From the cell containing the given text, extract its center point as [X, Y] coordinate. 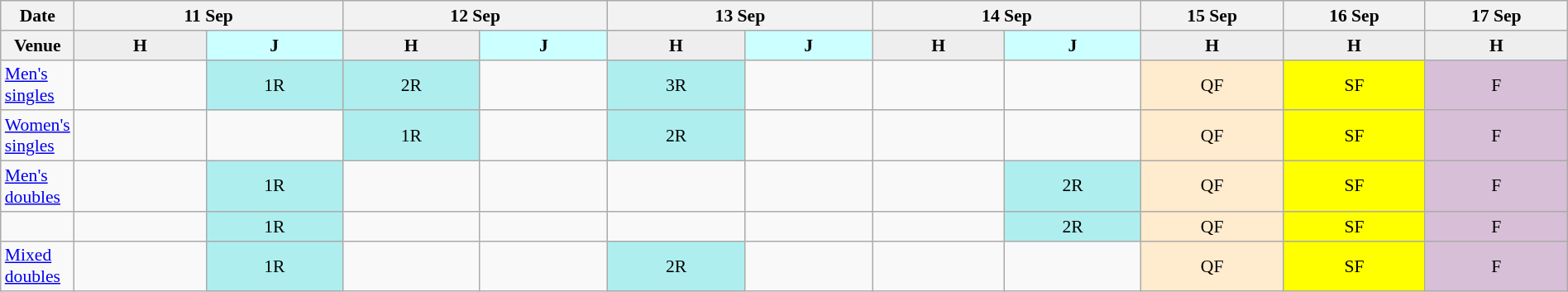
3R [676, 84]
Venue [38, 45]
13 Sep [740, 16]
14 Sep [1007, 16]
11 Sep [208, 16]
17 Sep [1496, 16]
12 Sep [476, 16]
Women's singles [38, 136]
Mixed doubles [38, 266]
Men's singles [38, 84]
Date [38, 16]
16 Sep [1355, 16]
Men's doubles [38, 185]
15 Sep [1212, 16]
